Detect which cell encompasses the target text, then output its [x, y] center coordinate. 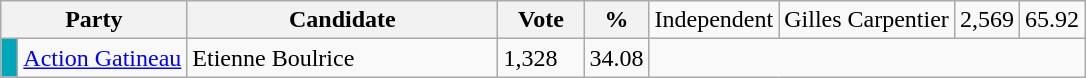
Vote [541, 20]
Action Gatineau [102, 58]
Candidate [342, 20]
34.08 [616, 58]
Gilles Carpentier [867, 20]
Party [94, 20]
1,328 [541, 58]
65.92 [1052, 20]
% [616, 20]
2,569 [986, 20]
Etienne Boulrice [342, 58]
Independent [714, 20]
